Capture the cell that displays the provided text and extract its [x, y] central coordinate. 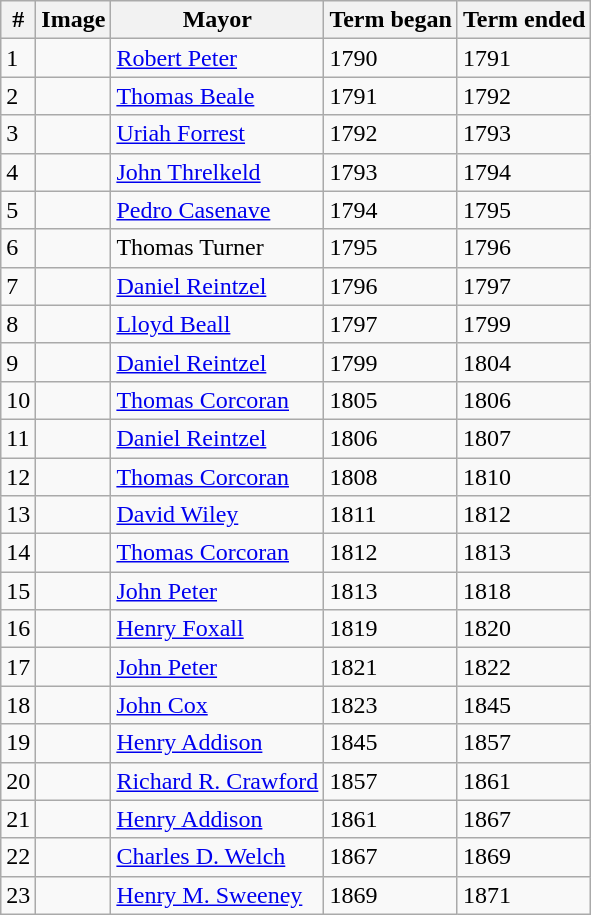
Image [74, 20]
3 [18, 134]
11 [18, 438]
8 [18, 324]
1823 [391, 705]
1790 [391, 58]
1820 [524, 629]
18 [18, 705]
1 [18, 58]
1807 [524, 438]
22 [18, 857]
16 [18, 629]
1804 [524, 362]
1822 [524, 667]
Henry Foxall [218, 629]
2 [18, 96]
# [18, 20]
David Wiley [218, 515]
15 [18, 591]
5 [18, 210]
Term began [391, 20]
John Cox [218, 705]
1871 [524, 895]
Term ended [524, 20]
19 [18, 743]
Thomas Beale [218, 96]
1811 [391, 515]
4 [18, 172]
Robert Peter [218, 58]
1808 [391, 477]
1821 [391, 667]
1818 [524, 591]
9 [18, 362]
21 [18, 819]
1805 [391, 400]
7 [18, 286]
Richard R. Crawford [218, 781]
20 [18, 781]
12 [18, 477]
Pedro Casenave [218, 210]
13 [18, 515]
1819 [391, 629]
14 [18, 553]
Mayor [218, 20]
Lloyd Beall [218, 324]
23 [18, 895]
10 [18, 400]
17 [18, 667]
Thomas Turner [218, 248]
1810 [524, 477]
Charles D. Welch [218, 857]
John Threlkeld [218, 172]
Henry M. Sweeney [218, 895]
Uriah Forrest [218, 134]
6 [18, 248]
